Output the (X, Y) coordinate of the center of the cell containing the given text.  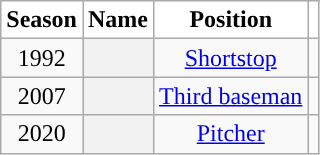
Shortstop (231, 58)
Season (42, 20)
2020 (42, 134)
Pitcher (231, 134)
1992 (42, 58)
Position (231, 20)
Name (118, 20)
Third baseman (231, 96)
2007 (42, 96)
